Pinpoint the cell where the given text exists, returning its [X, Y] midpoint coordinate. 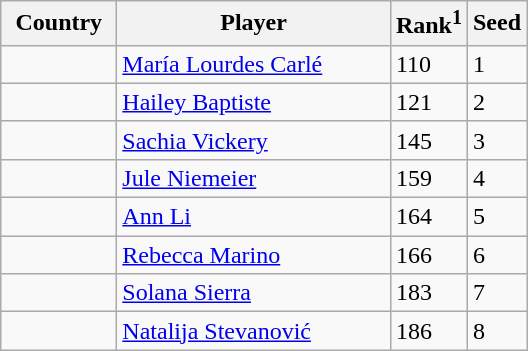
Country [59, 24]
Solana Sierra [254, 293]
Natalija Stevanović [254, 331]
Ann Li [254, 217]
2 [496, 102]
8 [496, 331]
1 [496, 64]
121 [428, 102]
Hailey Baptiste [254, 102]
4 [496, 178]
5 [496, 217]
María Lourdes Carlé [254, 64]
164 [428, 217]
166 [428, 255]
183 [428, 293]
6 [496, 255]
Rebecca Marino [254, 255]
7 [496, 293]
Seed [496, 24]
Jule Niemeier [254, 178]
Rank1 [428, 24]
3 [496, 140]
186 [428, 331]
145 [428, 140]
Sachia Vickery [254, 140]
159 [428, 178]
110 [428, 64]
Player [254, 24]
